Output the [X, Y] coordinate of the center of the cell containing the given text.  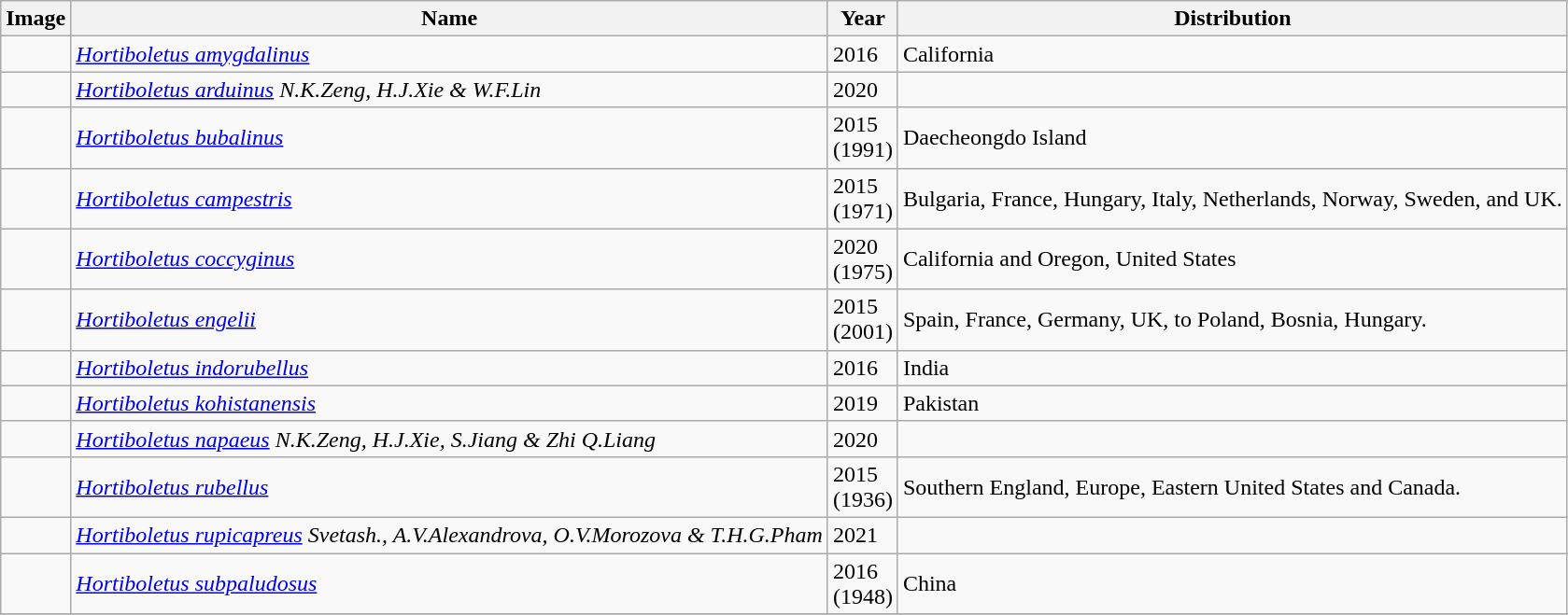
China [1233, 582]
Bulgaria, France, Hungary, Italy, Netherlands, Norway, Sweden, and UK. [1233, 198]
2015(1991) [863, 138]
2015(1936) [863, 487]
Hortiboletus amygdalinus [450, 54]
Southern England, Europe, Eastern United States and Canada. [1233, 487]
Spain, France, Germany, UK, to Poland, Bosnia, Hungary. [1233, 319]
Daecheongdo Island [1233, 138]
2019 [863, 403]
Hortiboletus indorubellus [450, 368]
Hortiboletus engelii [450, 319]
Hortiboletus bubalinus [450, 138]
Hortiboletus arduinus N.K.Zeng, H.J.Xie & W.F.Lin [450, 90]
California and Oregon, United States [1233, 259]
2015(2001) [863, 319]
Hortiboletus campestris [450, 198]
Hortiboletus napaeus N.K.Zeng, H.J.Xie, S.Jiang & Zhi Q.Liang [450, 439]
Hortiboletus subpaludosus [450, 582]
2021 [863, 535]
Year [863, 19]
Distribution [1233, 19]
Hortiboletus rubellus [450, 487]
India [1233, 368]
Pakistan [1233, 403]
Hortiboletus rupicapreus Svetash., A.V.Alexandrova, O.V.Morozova & T.H.G.Pham [450, 535]
2015(1971) [863, 198]
Hortiboletus kohistanensis [450, 403]
2020(1975) [863, 259]
California [1233, 54]
Image [35, 19]
2016(1948) [863, 582]
Hortiboletus coccyginus [450, 259]
Name [450, 19]
